Provide the [X, Y] coordinate of the cell's center where the given text is located.  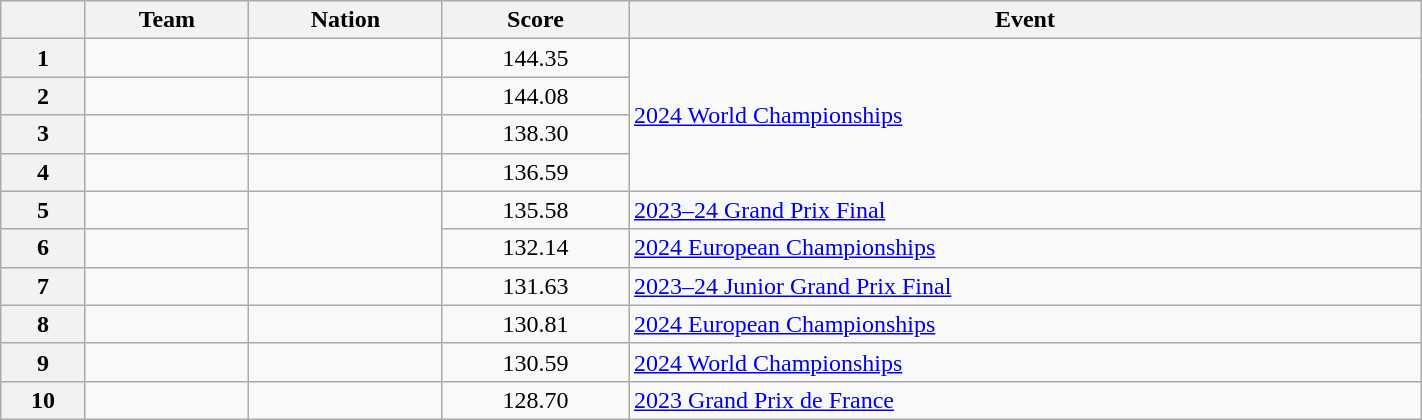
128.70 [535, 400]
2023 Grand Prix de France [1024, 400]
Event [1024, 20]
4 [44, 172]
131.63 [535, 286]
130.81 [535, 324]
2023–24 Grand Prix Final [1024, 210]
135.58 [535, 210]
10 [44, 400]
2023–24 Junior Grand Prix Final [1024, 286]
3 [44, 134]
132.14 [535, 248]
8 [44, 324]
7 [44, 286]
138.30 [535, 134]
Nation [345, 20]
Team [166, 20]
5 [44, 210]
144.35 [535, 58]
6 [44, 248]
Score [535, 20]
144.08 [535, 96]
136.59 [535, 172]
1 [44, 58]
2 [44, 96]
9 [44, 362]
130.59 [535, 362]
